Return [X, Y] of the center of cell containing provided text 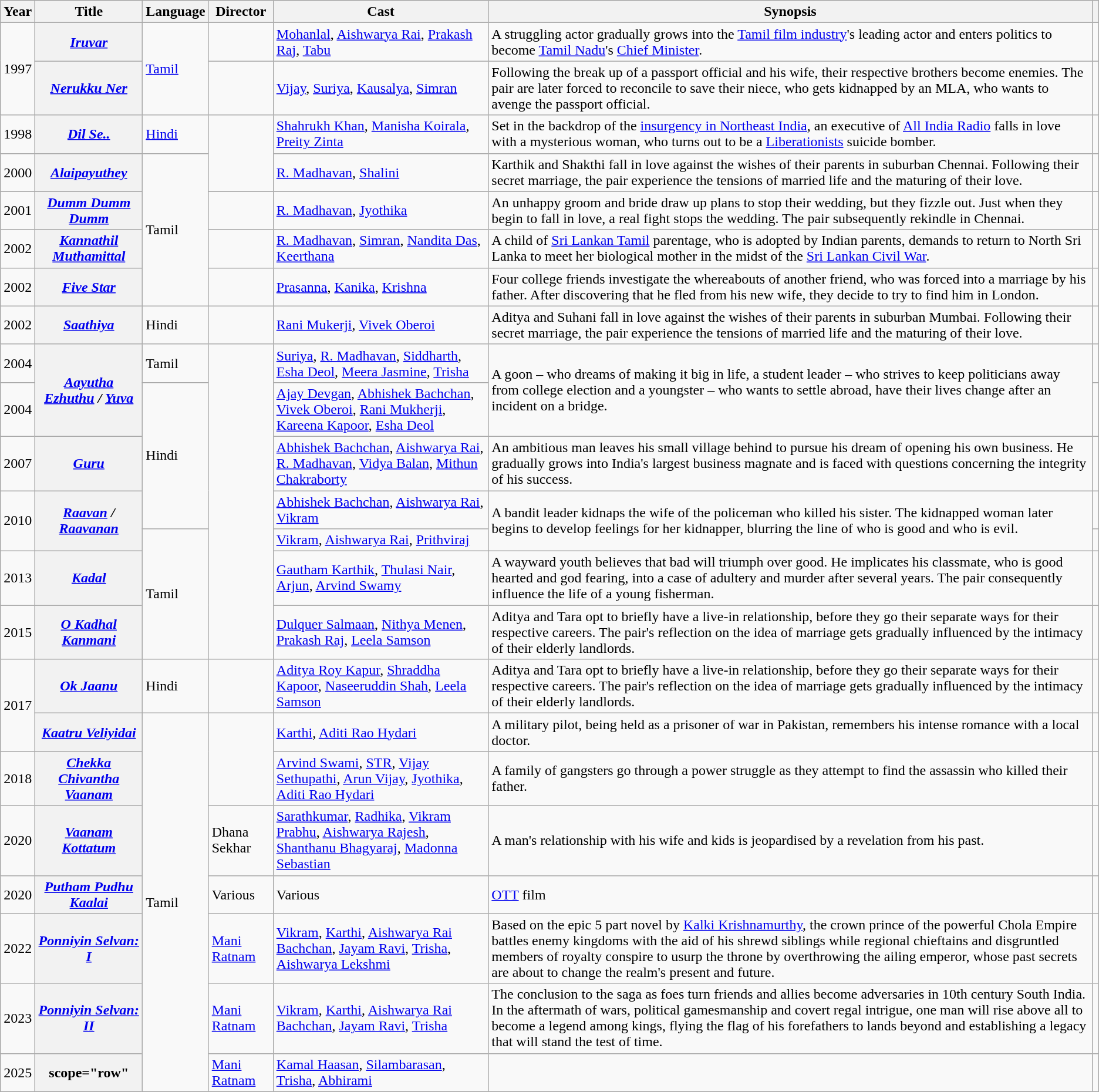
Guru [89, 463]
Kaatru Veliyidai [89, 733]
2013 [18, 578]
Vikram, Karthi, Aishwarya Rai Bachchan, Jayam Ravi, Trisha, Aishwarya Lekshmi [380, 949]
Gautham Karthik, Thulasi Nair, Arjun, Arvind Swamy [380, 578]
Chekka Chivantha Vaanam [89, 778]
Cast [380, 12]
2007 [18, 463]
Karthi, Aditi Rao Hydari [380, 733]
Language [176, 12]
2015 [18, 632]
2010 [18, 521]
Sarathkumar, Radhika, Vikram Prabhu, Aishwarya Rajesh, Shanthanu Bhagyaraj, Madonna Sebastian [380, 841]
Vikram, Aishwarya Rai, Prithviraj [380, 540]
Arvind Swami, STR, Vijay Sethupathi, Arun Vijay, Jyothika, Aditi Rao Hydari [380, 778]
1998 [18, 134]
R. Madhavan, Jyothika [380, 210]
Dhana Sekhar [241, 841]
2023 [18, 1018]
Raavan / Raavanan [89, 521]
Synopsis [790, 12]
Rani Mukerji, Vivek Oberoi [380, 325]
R. Madhavan, Simran, Nandita Das, Keerthana [380, 249]
Vijay, Suriya, Kausalya, Simran [380, 88]
Dil Se.. [89, 134]
A struggling actor gradually grows into the Tamil film industry's leading actor and enters politics to become Tamil Nadu's Chief Minister. [790, 42]
Dumm Dumm Dumm [89, 210]
2025 [18, 1072]
Vaanam Kottatum [89, 841]
OTT film [790, 895]
2000 [18, 173]
Alaipayuthey [89, 173]
2001 [18, 210]
Ajay Devgan, Abhishek Bachchan, Vivek Oberoi, Rani Mukherji, Kareena Kapoor, Esha Deol [380, 409]
Aayutha Ezhuthu / Yuva [89, 390]
2017 [18, 706]
Mohanlal, Aishwarya Rai, Prakash Raj, Tabu [380, 42]
Shahrukh Khan, Manisha Koirala, Preity Zinta [380, 134]
Kannathil Muthamittal [89, 249]
R. Madhavan, Shalini [380, 173]
Prasanna, Kanika, Krishna [380, 287]
A family of gangsters go through a power struggle as they attempt to find the assassin who killed their father. [790, 778]
A man's relationship with his wife and kids is jeopardised by a revelation from his past. [790, 841]
Title [89, 12]
scope="row" [89, 1072]
2018 [18, 778]
Suriya, R. Madhavan, Siddharth, Esha Deol, Meera Jasmine, Trisha [380, 363]
1997 [18, 69]
O Kadhal Kanmani [89, 632]
Ponniyin Selvan: II [89, 1018]
Saathiya [89, 325]
Five Star [89, 287]
Vikram, Karthi, Aishwarya Rai Bachchan, Jayam Ravi, Trisha [380, 1018]
Abhishek Bachchan, Aishwarya Rai, R. Madhavan, Vidya Balan, Mithun Chakraborty [380, 463]
A military pilot, being held as a prisoner of war in Pakistan, remembers his intense romance with a local doctor. [790, 733]
Dulquer Salmaan, Nithya Menen, Prakash Raj, Leela Samson [380, 632]
Aditya Roy Kapur, Shraddha Kapoor, Naseeruddin Shah, Leela Samson [380, 686]
Putham Pudhu Kaalai [89, 895]
Iruvar [89, 42]
Ponniyin Selvan: I [89, 949]
Ok Jaanu [89, 686]
2022 [18, 949]
Kadal [89, 578]
Nerukku Ner [89, 88]
Director [241, 12]
Kamal Haasan, Silambarasan, Trisha, Abhirami [380, 1072]
Year [18, 12]
Abhishek Bachchan, Aishwarya Rai, Vikram [380, 510]
